Find where the given text appears and provide that cell's center as (x, y) coordinate. 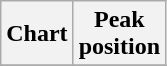
Peakposition (119, 34)
Chart (37, 34)
